Locate the cell with the specified text and output its [x, y] center coordinate. 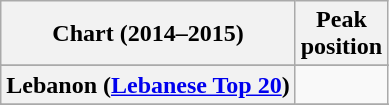
Chart (2014–2015) [148, 34]
Lebanon (Lebanese Top 20) [148, 85]
Peakposition [341, 34]
